Determine the (x, y) coordinate at the center of the cell enclosing the given text.  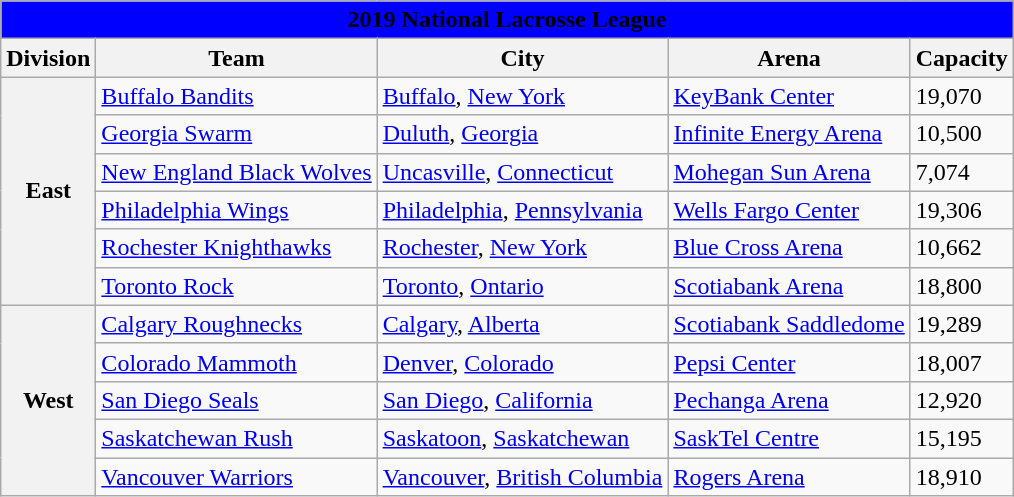
Vancouver Warriors (236, 477)
15,195 (962, 438)
Calgary, Alberta (522, 324)
Georgia Swarm (236, 134)
Team (236, 58)
KeyBank Center (789, 96)
San Diego, California (522, 400)
Division (48, 58)
2019 National Lacrosse League (508, 20)
Rochester, New York (522, 248)
19,289 (962, 324)
San Diego Seals (236, 400)
Colorado Mammoth (236, 362)
West (48, 400)
18,800 (962, 286)
18,007 (962, 362)
12,920 (962, 400)
Scotiabank Arena (789, 286)
City (522, 58)
Pechanga Arena (789, 400)
Saskatoon, Saskatchewan (522, 438)
Toronto Rock (236, 286)
Uncasville, Connecticut (522, 172)
Blue Cross Arena (789, 248)
Buffalo, New York (522, 96)
7,074 (962, 172)
Pepsi Center (789, 362)
10,662 (962, 248)
19,070 (962, 96)
Toronto, Ontario (522, 286)
Buffalo Bandits (236, 96)
Arena (789, 58)
New England Black Wolves (236, 172)
East (48, 191)
Duluth, Georgia (522, 134)
Capacity (962, 58)
Philadelphia, Pennsylvania (522, 210)
Rochester Knighthawks (236, 248)
Calgary Roughnecks (236, 324)
Scotiabank Saddledome (789, 324)
Mohegan Sun Arena (789, 172)
Rogers Arena (789, 477)
10,500 (962, 134)
SaskTel Centre (789, 438)
Vancouver, British Columbia (522, 477)
18,910 (962, 477)
Wells Fargo Center (789, 210)
Philadelphia Wings (236, 210)
Denver, Colorado (522, 362)
19,306 (962, 210)
Infinite Energy Arena (789, 134)
Saskatchewan Rush (236, 438)
